Detect which cell encompasses the target text, then output its (X, Y) center coordinate. 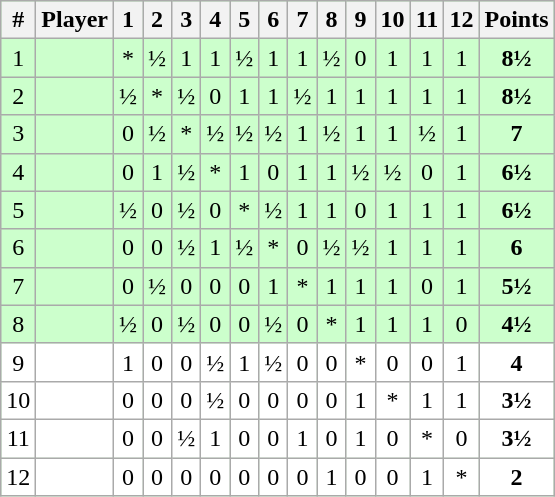
4½ (516, 324)
Points (516, 20)
# (18, 20)
5½ (516, 286)
Player (75, 20)
